From the cell containing the given text, extract its center point as (X, Y) coordinate. 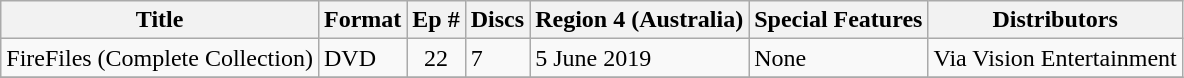
Ep # (436, 20)
DVD (362, 58)
Title (160, 20)
FireFiles (Complete Collection) (160, 58)
Special Features (838, 20)
Distributors (1055, 20)
5 June 2019 (640, 58)
Discs (497, 20)
22 (436, 58)
7 (497, 58)
None (838, 58)
Via Vision Entertainment (1055, 58)
Format (362, 20)
Region 4 (Australia) (640, 20)
